From the cell containing the given text, extract its center point as (x, y) coordinate. 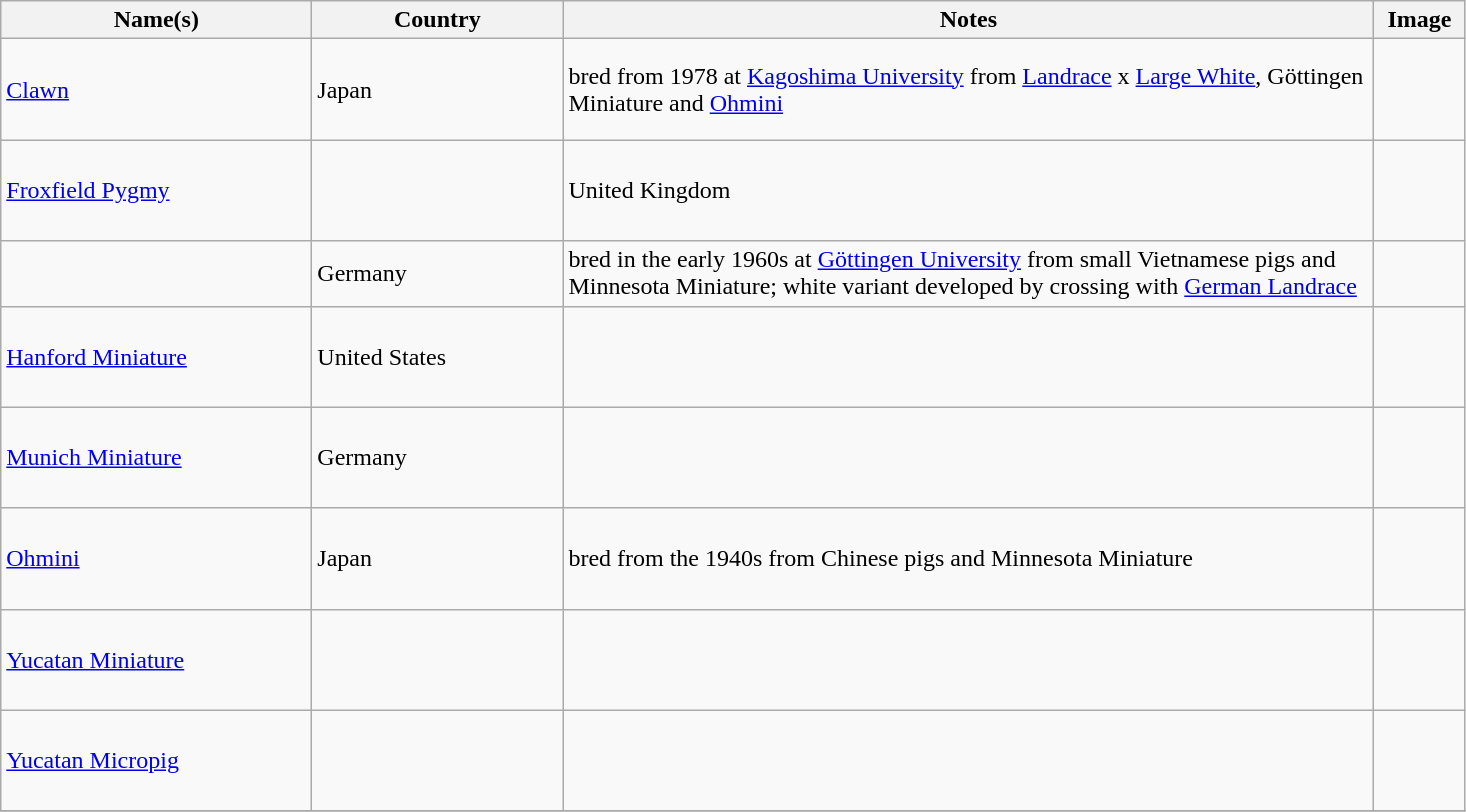
bred from the 1940s from Chinese pigs and Minnesota Miniature (968, 558)
Yucatan Miniature (156, 660)
Munich Miniature (156, 458)
Country (438, 20)
Froxfield Pygmy (156, 190)
bred from 1978 at Kagoshima University from Landrace x Large White, Göttingen Miniature and Ohmini (968, 90)
United Kingdom (968, 190)
Name(s) (156, 20)
United States (438, 356)
Hanford Miniature (156, 356)
Ohmini (156, 558)
Clawn (156, 90)
Yucatan Micropig (156, 760)
Image (1420, 20)
Notes (968, 20)
